Extract the [x, y] coordinate from the center of the cell holding the provided text.  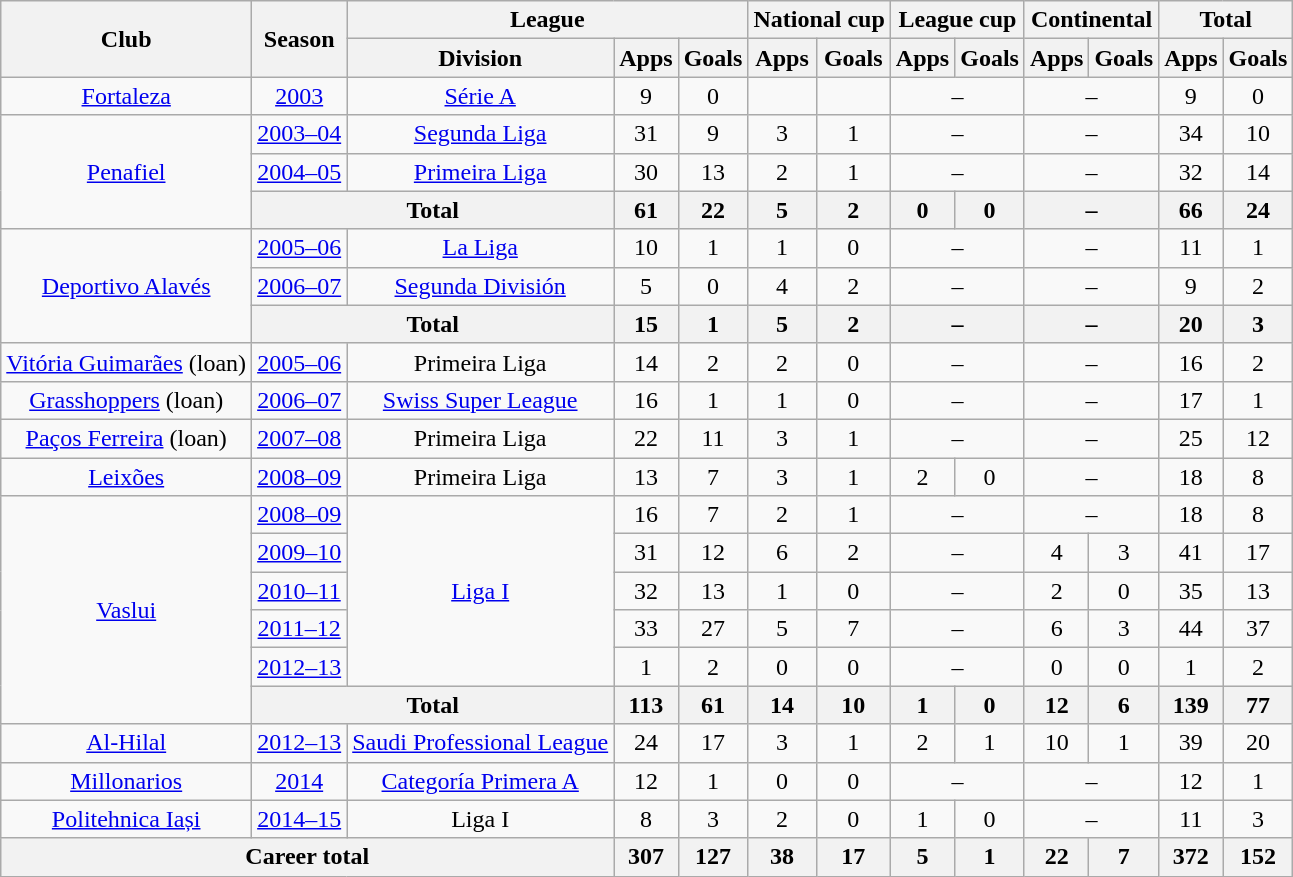
Categoría Primera A [480, 781]
2014–15 [300, 819]
307 [646, 857]
League cup [957, 20]
Deportivo Alavés [126, 286]
Vaslui [126, 610]
National cup [819, 20]
25 [1191, 438]
41 [1191, 553]
2003–04 [300, 134]
139 [1191, 705]
Politehnica Iași [126, 819]
30 [646, 172]
38 [782, 857]
2010–11 [300, 591]
37 [1258, 629]
152 [1258, 857]
Vitória Guimarães (loan) [126, 362]
Penafiel [126, 172]
66 [1191, 210]
372 [1191, 857]
Leixões [126, 477]
Division [480, 58]
2007–08 [300, 438]
Segunda División [480, 286]
35 [1191, 591]
Grasshoppers (loan) [126, 400]
44 [1191, 629]
La Liga [480, 248]
15 [646, 324]
39 [1191, 743]
Continental [1091, 20]
Saudi Professional League [480, 743]
Segunda Liga [480, 134]
Série A [480, 96]
Season [300, 39]
77 [1258, 705]
Swiss Super League [480, 400]
Club [126, 39]
33 [646, 629]
113 [646, 705]
Millonarios [126, 781]
Fortaleza [126, 96]
2014 [300, 781]
League [548, 20]
27 [713, 629]
2004–05 [300, 172]
Al-Hilal [126, 743]
2009–10 [300, 553]
2003 [300, 96]
127 [713, 857]
34 [1191, 134]
2011–12 [300, 629]
Paços Ferreira (loan) [126, 438]
Career total [308, 857]
